Provide the [x, y] coordinate of the cell's center where the given text is located.  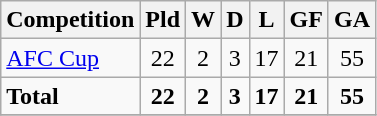
Total [70, 96]
Pld [163, 20]
W [204, 20]
GF [306, 20]
AFC Cup [70, 58]
L [266, 20]
D [235, 20]
GA [352, 20]
Competition [70, 20]
